Return the [x, y] coordinate for the center point of the cell that contains the specified text.  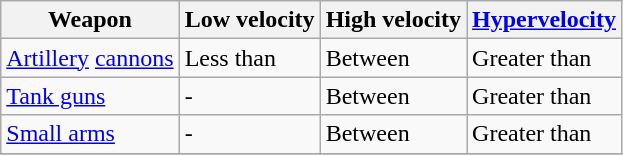
Low velocity [250, 20]
Small arms [90, 134]
Weapon [90, 20]
High velocity [393, 20]
Artillery cannons [90, 58]
Hypervelocity [544, 20]
Tank guns [90, 96]
Less than [250, 58]
